Search for the cell housing the specified text and yield its [x, y] center coordinate. 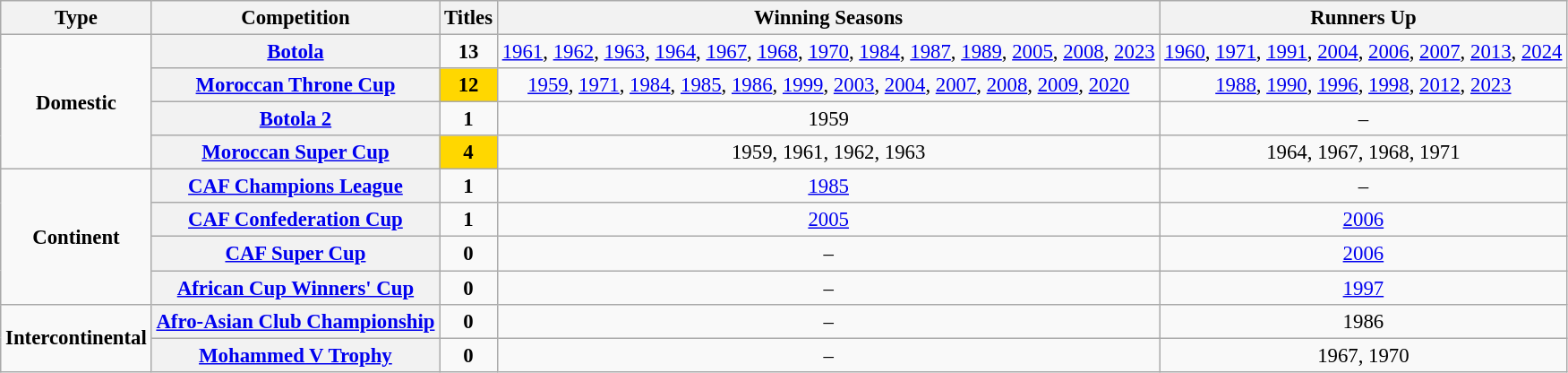
Titles [469, 18]
1959, 1971, 1984, 1985, 1986, 1999, 2003, 2004, 2007, 2008, 2009, 2020 [828, 85]
Intercontinental [76, 337]
1964, 1967, 1968, 1971 [1363, 152]
1985 [828, 186]
CAF Champions League [296, 186]
1959, 1961, 1962, 1963 [828, 152]
Moroccan Throne Cup [296, 85]
1961, 1962, 1963, 1964, 1967, 1968, 1970, 1984, 1987, 1989, 2005, 2008, 2023 [828, 52]
1988, 1990, 1996, 1998, 2012, 2023 [1363, 85]
1967, 1970 [1363, 355]
CAF Super Cup [296, 254]
African Cup Winners' Cup [296, 288]
4 [469, 152]
Winning Seasons [828, 18]
Botola [296, 52]
Competition [296, 18]
Mohammed V Trophy [296, 355]
Type [76, 18]
Afro-Asian Club Championship [296, 321]
1997 [1363, 288]
2005 [828, 220]
Continent [76, 237]
CAF Confederation Cup [296, 220]
Botola 2 [296, 119]
Runners Up [1363, 18]
1986 [1363, 321]
1960, 1971, 1991, 2004, 2006, 2007, 2013, 2024 [1363, 52]
13 [469, 52]
12 [469, 85]
Domestic [76, 102]
1959 [828, 119]
Moroccan Super Cup [296, 152]
